Find where the given text appears and provide that cell's center as [x, y] coordinate. 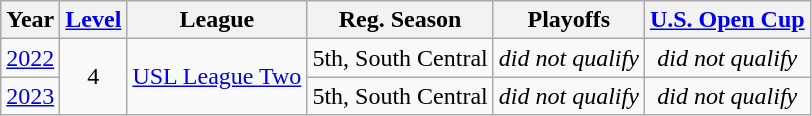
USL League Two [217, 77]
2023 [30, 96]
Playoffs [568, 20]
4 [94, 77]
Year [30, 20]
U.S. Open Cup [727, 20]
Level [94, 20]
Reg. Season [400, 20]
League [217, 20]
2022 [30, 58]
